Pinpoint the cell where the given text exists, returning its [x, y] midpoint coordinate. 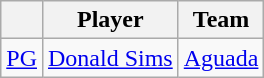
Donald Sims [110, 58]
Team [221, 20]
Player [110, 20]
PG [22, 58]
Aguada [221, 58]
